Scan for the cell matching the given text and deliver its (X, Y) coordinate at center. 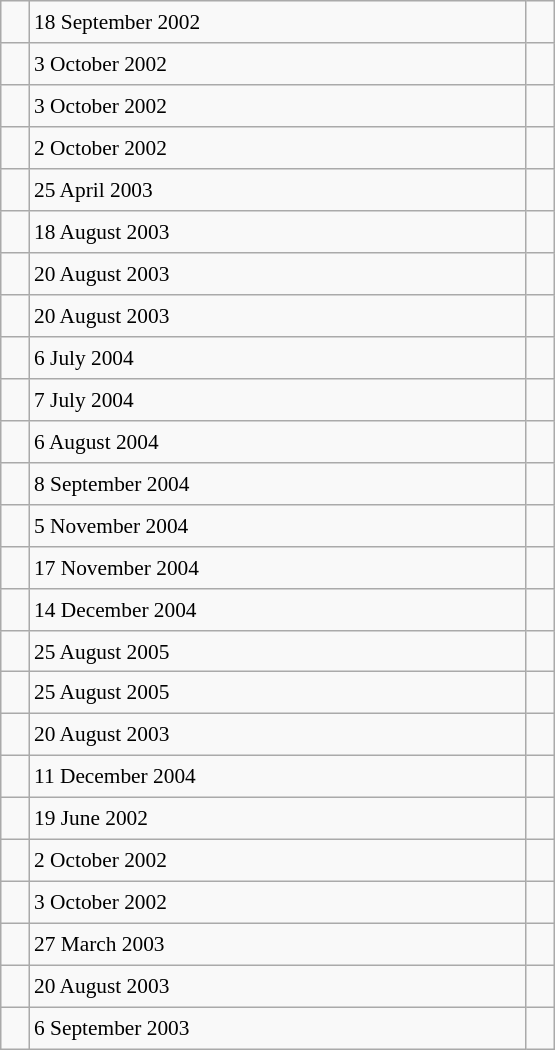
18 September 2002 (278, 22)
17 November 2004 (278, 567)
7 July 2004 (278, 399)
14 December 2004 (278, 609)
6 August 2004 (278, 441)
6 July 2004 (278, 358)
6 September 2003 (278, 1028)
5 November 2004 (278, 525)
25 April 2003 (278, 190)
8 September 2004 (278, 483)
19 June 2002 (278, 819)
18 August 2003 (278, 232)
27 March 2003 (278, 945)
11 December 2004 (278, 777)
